Search for the cell housing the specified text and yield its [X, Y] center coordinate. 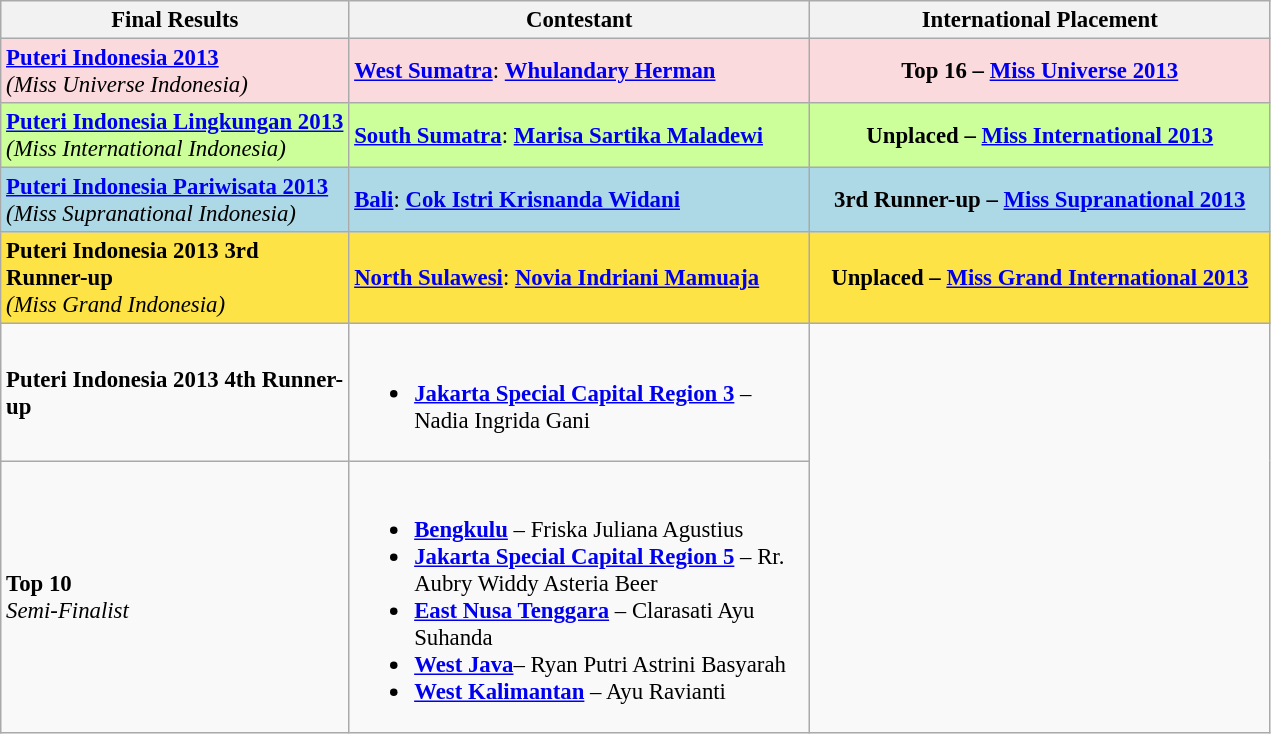
Puteri Indonesia Pariwisata 2013(Miss Supranational Indonesia) [175, 200]
Top 10Semi-Finalist [175, 597]
South Sumatra: Marisa Sartika Maladewi [580, 136]
West Sumatra: Whulandary Herman [580, 72]
Puteri Indonesia Lingkungan 2013(Miss International Indonesia) [175, 136]
Unplaced – Miss Grand International 2013 [1040, 278]
Final Results [175, 20]
Puteri Indonesia 2013(Miss Universe Indonesia) [175, 72]
3rd Runner-up – Miss Supranational 2013 [1040, 200]
Puteri Indonesia 2013 3rd Runner-up(Miss Grand Indonesia) [175, 278]
Bali: Cok Istri Krisnanda Widani [580, 200]
International Placement [1040, 20]
Top 16 – Miss Universe 2013 [1040, 72]
Jakarta Special Capital Region 3 – Nadia Ingrida Gani [580, 392]
Contestant [580, 20]
Puteri Indonesia 2013 4th Runner-up [175, 392]
Unplaced – Miss International 2013 [1040, 136]
North Sulawesi: Novia Indriani Mamuaja [580, 278]
